Provide the (x, y) coordinate of the cell's center where the given text is located.  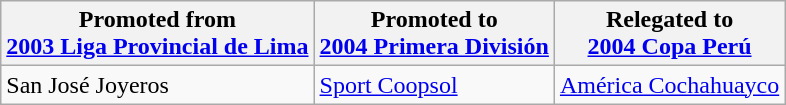
Promoted from2003 Liga Provincial de Lima (158, 34)
San José Joyeros (158, 85)
Relegated to2004 Copa Perú (669, 34)
Promoted to2004 Primera División (434, 34)
Sport Coopsol (434, 85)
América Cochahuayco (669, 85)
